Find where the given text appears and provide that cell's center as (x, y) coordinate. 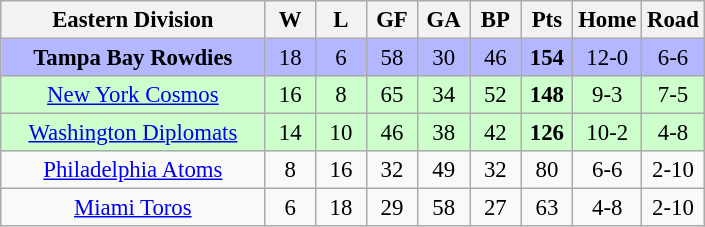
Miami Toros (133, 208)
Home (608, 20)
10 (342, 133)
65 (392, 95)
10-2 (608, 133)
27 (496, 208)
12-0 (608, 58)
GA (444, 20)
34 (444, 95)
Tampa Bay Rowdies (133, 58)
7-5 (674, 95)
GF (392, 20)
L (342, 20)
126 (547, 133)
New York Cosmos (133, 95)
Road (674, 20)
Pts (547, 20)
W (290, 20)
Washington Diplomats (133, 133)
Eastern Division (133, 20)
80 (547, 170)
38 (444, 133)
49 (444, 170)
BP (496, 20)
52 (496, 95)
Philadelphia Atoms (133, 170)
148 (547, 95)
30 (444, 58)
29 (392, 208)
9-3 (608, 95)
154 (547, 58)
42 (496, 133)
14 (290, 133)
63 (547, 208)
